Locate the cell with the specified text and output its [X, Y] center coordinate. 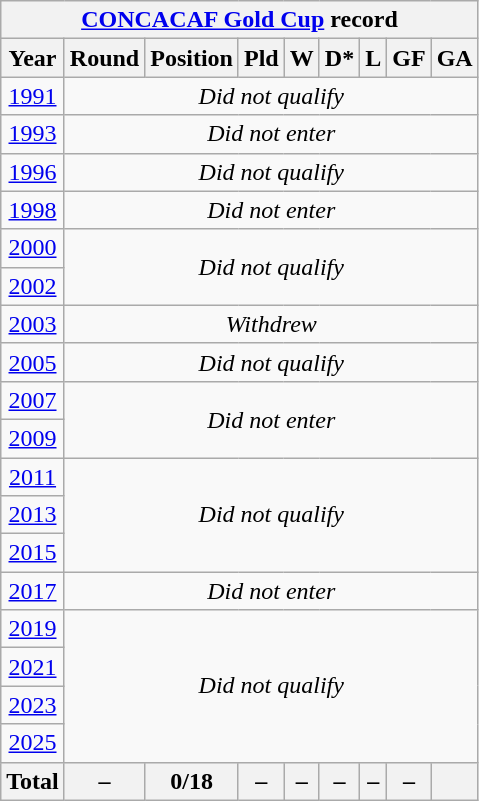
Pld [261, 58]
2015 [33, 553]
2019 [33, 629]
W [302, 58]
D* [339, 58]
Total [33, 781]
2000 [33, 248]
2007 [33, 400]
2003 [33, 324]
GF [409, 58]
2025 [33, 743]
1998 [33, 210]
Year [33, 58]
1991 [33, 96]
1996 [33, 172]
L [374, 58]
2021 [33, 667]
2009 [33, 438]
1993 [33, 134]
2005 [33, 362]
Round [104, 58]
Position [192, 58]
2002 [33, 286]
Withdrew [271, 324]
0/18 [192, 781]
CONCACAF Gold Cup record [240, 20]
2017 [33, 591]
2023 [33, 705]
2011 [33, 477]
2013 [33, 515]
GA [454, 58]
